Output the [x, y] coordinate of the center of the cell containing the given text.  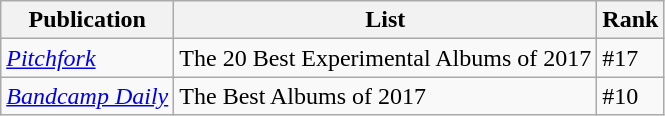
The Best Albums of 2017 [386, 96]
Pitchfork [88, 58]
#17 [630, 58]
Bandcamp Daily [88, 96]
The 20 Best Experimental Albums of 2017 [386, 58]
Publication [88, 20]
List [386, 20]
#10 [630, 96]
Rank [630, 20]
